Output the [x, y] coordinate of the center of the cell containing the given text.  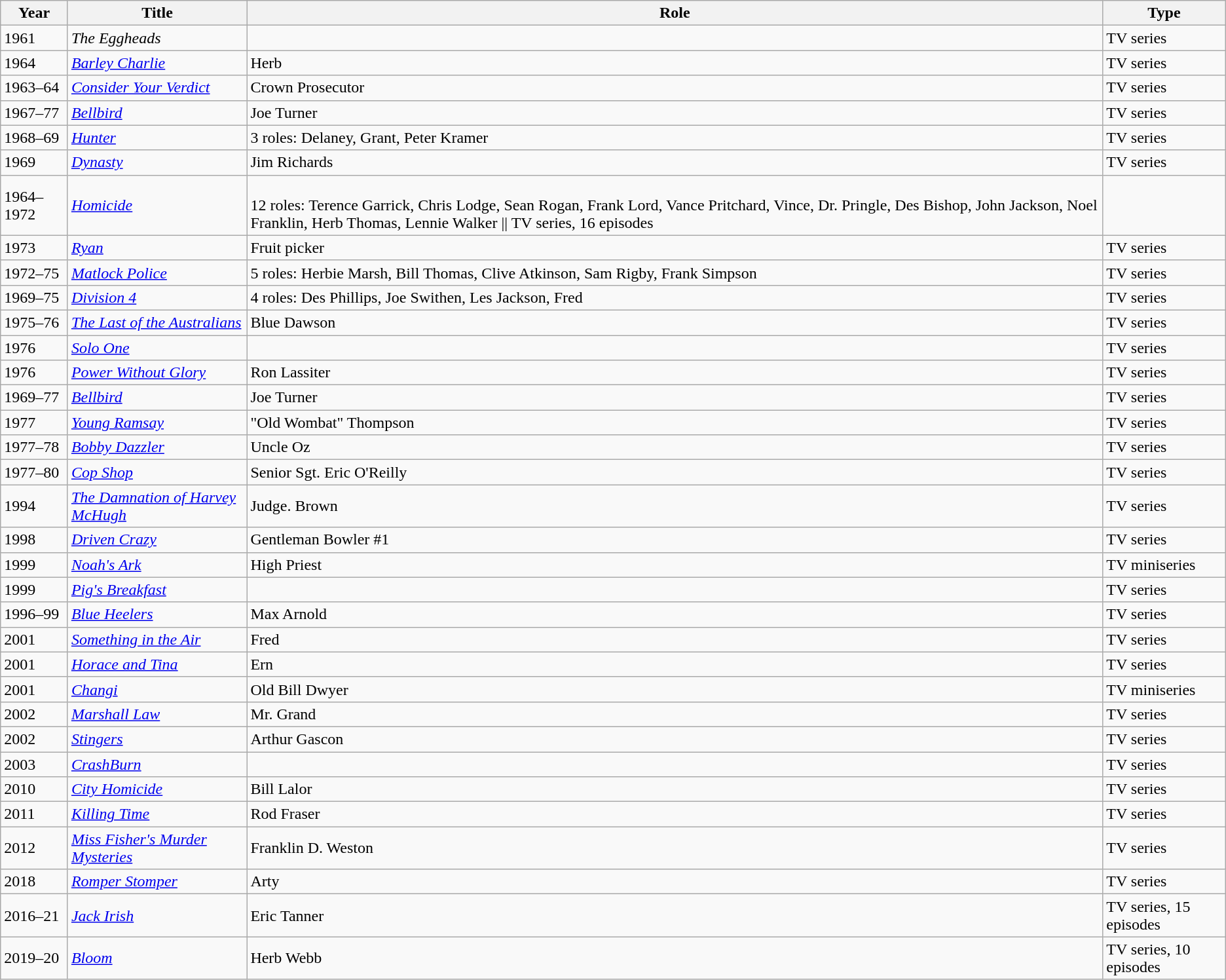
Fred [675, 639]
Herb [675, 63]
Stingers [157, 739]
Arty [675, 882]
5 roles: Herbie Marsh, Bill Thomas, Clive Atkinson, Sam Rigby, Frank Simpson [675, 273]
"Old Wombat" Thompson [675, 423]
Homicide [157, 205]
Judge. Brown [675, 506]
Ern [675, 664]
Changi [157, 689]
Cop Shop [157, 472]
1969–75 [34, 297]
1967–77 [34, 113]
Ryan [157, 248]
Year [34, 13]
Rod Fraser [675, 814]
The Damnation of Harvey McHugh [157, 506]
Romper Stomper [157, 882]
1963–64 [34, 88]
2003 [34, 764]
1972–75 [34, 273]
1977–80 [34, 472]
Pig's Breakfast [157, 590]
2012 [34, 848]
Division 4 [157, 297]
Arthur Gascon [675, 739]
1961 [34, 38]
Hunter [157, 138]
1996–99 [34, 614]
Something in the Air [157, 639]
Uncle Oz [675, 447]
1977 [34, 423]
High Priest [675, 565]
Crown Prosecutor [675, 88]
Driven Crazy [157, 540]
CrashBurn [157, 764]
Senior Sgt. Eric O'Reilly [675, 472]
1964 [34, 63]
Bill Lalor [675, 789]
Gentleman Bowler #1 [675, 540]
Jim Richards [675, 162]
Role [675, 13]
2010 [34, 789]
Power Without Glory [157, 373]
2016–21 [34, 916]
TV series, 15 episodes [1164, 916]
Blue Heelers [157, 614]
4 roles: Des Phillips, Joe Swithen, Les Jackson, Fred [675, 297]
Type [1164, 13]
1968–69 [34, 138]
1969 [34, 162]
Bobby Dazzler [157, 447]
Killing Time [157, 814]
TV series, 10 episodes [1164, 958]
3 roles: Delaney, Grant, Peter Kramer [675, 138]
Ron Lassiter [675, 373]
City Homicide [157, 789]
The Last of the Australians [157, 322]
Horace and Tina [157, 664]
Solo One [157, 348]
Old Bill Dwyer [675, 689]
Miss Fisher's Murder Mysteries [157, 848]
Eric Tanner [675, 916]
Matlock Police [157, 273]
The Eggheads [157, 38]
Marshall Law [157, 714]
1998 [34, 540]
1969–77 [34, 398]
Blue Dawson [675, 322]
1977–78 [34, 447]
Consider Your Verdict [157, 88]
1994 [34, 506]
Jack Irish [157, 916]
Mr. Grand [675, 714]
Noah's Ark [157, 565]
1964–1972 [34, 205]
1975–76 [34, 322]
2018 [34, 882]
1973 [34, 248]
Bloom [157, 958]
Dynasty [157, 162]
Max Arnold [675, 614]
2019–20 [34, 958]
Title [157, 13]
Young Ramsay [157, 423]
Fruit picker [675, 248]
2011 [34, 814]
Herb Webb [675, 958]
Barley Charlie [157, 63]
Franklin D. Weston [675, 848]
